Scan for the cell matching the given text and deliver its (x, y) coordinate at center. 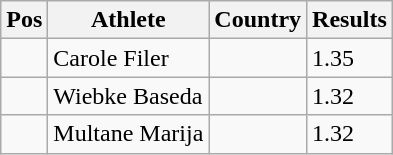
1.35 (350, 58)
Athlete (128, 20)
Carole Filer (128, 58)
Country (258, 20)
Pos (24, 20)
Multane Marija (128, 134)
Results (350, 20)
Wiebke Baseda (128, 96)
